Determine the (X, Y) coordinate at the center of the cell enclosing the given text.  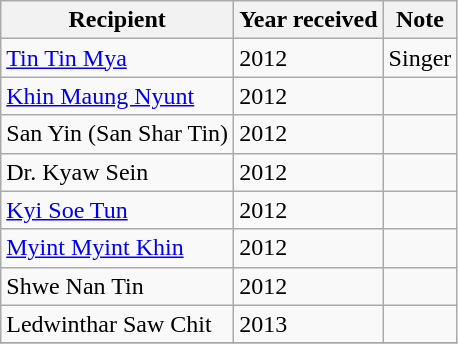
Singer (420, 58)
Kyi Soe Tun (118, 210)
2013 (308, 324)
Khin Maung Nyunt (118, 96)
Dr. Kyaw Sein (118, 172)
Year received (308, 20)
Shwe Nan Tin (118, 286)
San Yin (San Shar Tin) (118, 134)
Ledwinthar Saw Chit (118, 324)
Recipient (118, 20)
Myint Myint Khin (118, 248)
Tin Tin Mya (118, 58)
Note (420, 20)
